For the text-containing cell, return its midpoint in [X, Y] coordinate format. 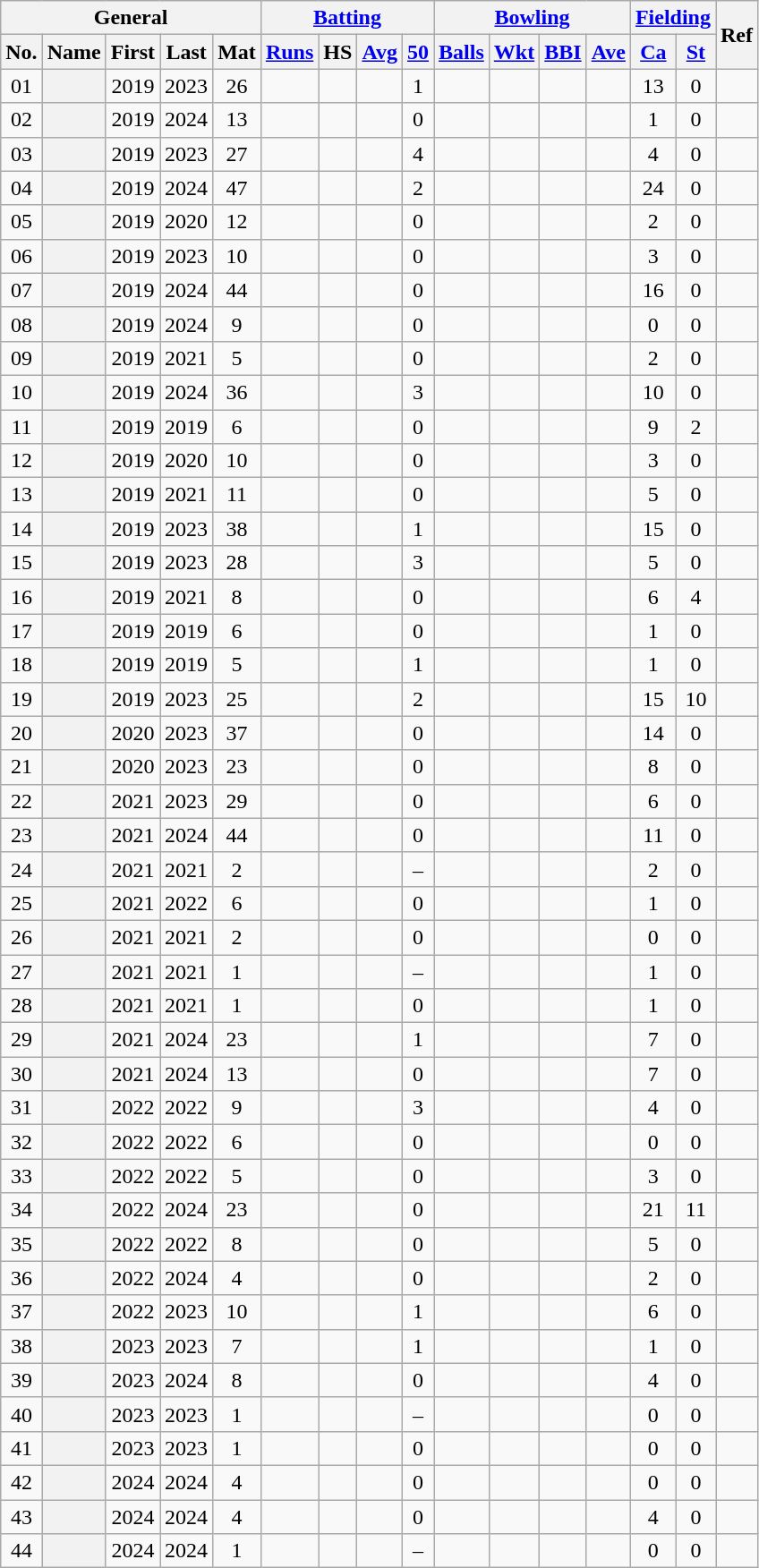
43 [21, 1517]
Wkt [514, 52]
No. [21, 52]
42 [21, 1482]
41 [21, 1448]
18 [21, 665]
Name [73, 52]
Ca [653, 52]
50 [417, 52]
32 [21, 1142]
04 [21, 188]
HS [338, 52]
22 [21, 801]
02 [21, 120]
Balls [462, 52]
Fielding [673, 18]
St [695, 52]
47 [237, 188]
Batting [347, 18]
31 [21, 1108]
30 [21, 1074]
03 [21, 154]
Last [186, 52]
19 [21, 699]
BBI [563, 52]
33 [21, 1176]
07 [21, 290]
01 [21, 86]
35 [21, 1244]
General [131, 18]
06 [21, 256]
34 [21, 1210]
09 [21, 358]
Bowling [533, 18]
Ref [738, 35]
Avg [379, 52]
08 [21, 324]
40 [21, 1414]
Mat [237, 52]
Runs [289, 52]
17 [21, 631]
First [132, 52]
Ave [609, 52]
20 [21, 733]
05 [21, 222]
39 [21, 1380]
